Output the [x, y] coordinate of the center of the cell containing the given text.  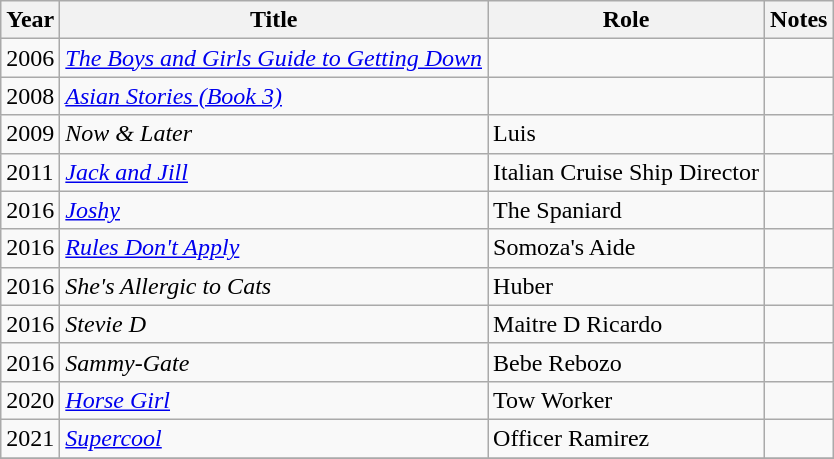
The Spaniard [626, 210]
Tow Worker [626, 400]
Role [626, 20]
Somoza's Aide [626, 248]
Bebe Rebozo [626, 362]
Huber [626, 286]
Stevie D [274, 324]
2006 [30, 58]
Horse Girl [274, 400]
2021 [30, 438]
2020 [30, 400]
Rules Don't Apply [274, 248]
2009 [30, 134]
The Boys and Girls Guide to Getting Down [274, 58]
Jack and Jill [274, 172]
Officer Ramirez [626, 438]
Maitre D Ricardo [626, 324]
Notes [799, 20]
Luis [626, 134]
2011 [30, 172]
She's Allergic to Cats [274, 286]
Now & Later [274, 134]
Joshy [274, 210]
Supercool [274, 438]
Sammy-Gate [274, 362]
2008 [30, 96]
Asian Stories (Book 3) [274, 96]
Year [30, 20]
Italian Cruise Ship Director [626, 172]
Title [274, 20]
